Find where the given text appears and provide that cell's center as [x, y] coordinate. 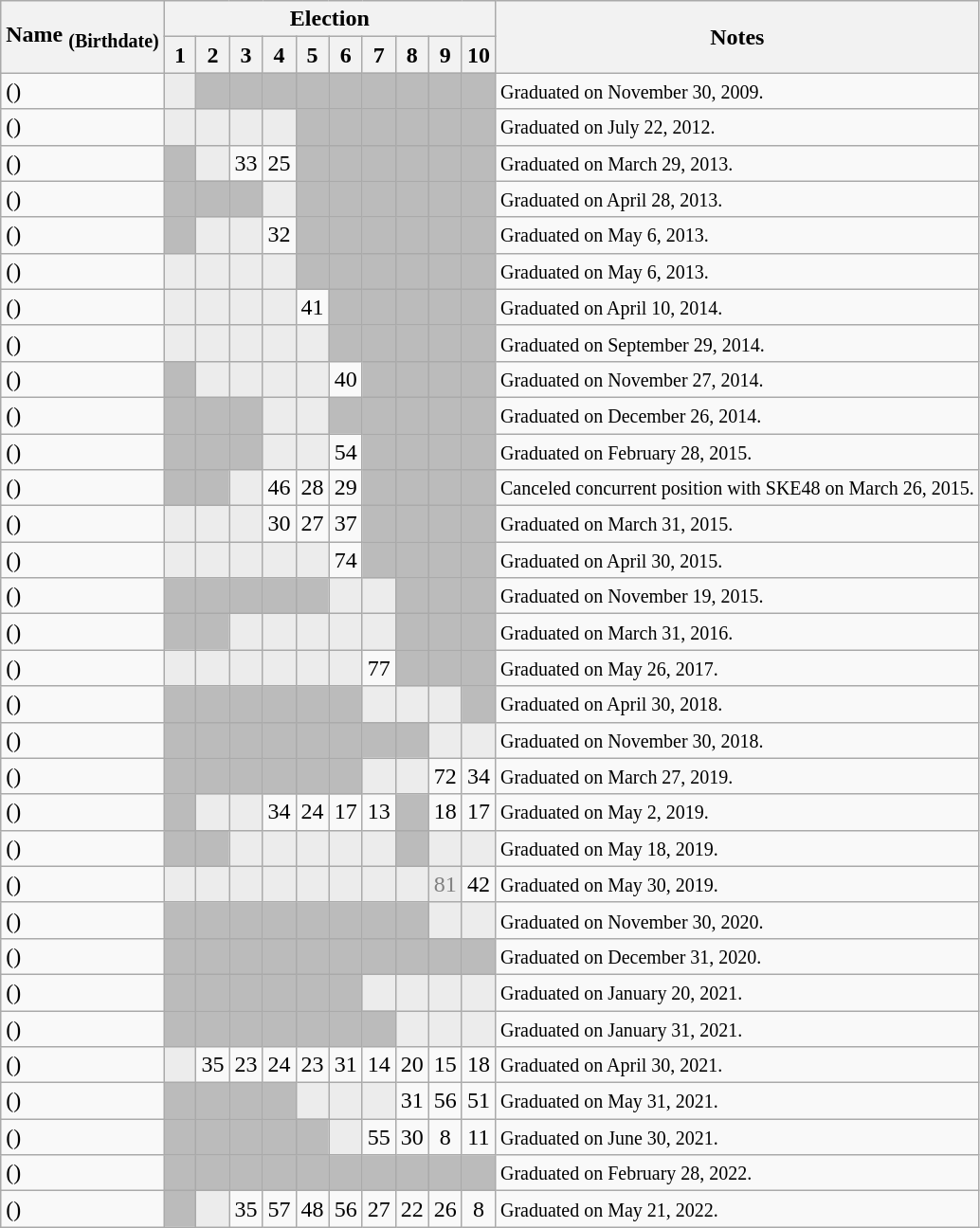
Graduated on December 26, 2014. [737, 415]
40 [345, 379]
14 [379, 1065]
Graduated on May 21, 2022. [737, 1209]
Graduated on March 31, 2015. [737, 524]
10 [478, 55]
46 [279, 488]
13 [379, 812]
Graduated on April 30, 2021. [737, 1065]
Election [330, 19]
Graduated on March 31, 2016. [737, 632]
Graduated on September 29, 2014. [737, 343]
5 [313, 55]
4 [279, 55]
Graduated on November 30, 2018. [737, 740]
Graduated on April 30, 2018. [737, 704]
Graduated on November 30, 2009. [737, 91]
Graduated on January 20, 2021. [737, 992]
48 [313, 1209]
Graduated on June 30, 2021. [737, 1137]
Graduated on July 22, 2012. [737, 127]
Graduated on May 31, 2021. [737, 1101]
33 [246, 163]
77 [379, 668]
74 [345, 560]
Graduated on November 30, 2020. [737, 920]
57 [279, 1209]
55 [379, 1137]
Graduated on December 31, 2020. [737, 956]
Canceled concurrent position with SKE48 on March 26, 2015. [737, 488]
29 [345, 488]
Graduated on November 27, 2014. [737, 379]
Graduated on February 28, 2015. [737, 452]
42 [478, 884]
20 [411, 1065]
7 [379, 55]
Graduated on January 31, 2021. [737, 1028]
Graduated on April 28, 2013. [737, 199]
25 [279, 163]
Graduated on May 26, 2017. [737, 668]
1 [180, 55]
15 [445, 1065]
Graduated on April 10, 2014. [737, 307]
Graduated on May 30, 2019. [737, 884]
32 [279, 235]
Graduated on May 2, 2019. [737, 812]
3 [246, 55]
41 [313, 307]
11 [478, 1137]
Graduated on April 30, 2015. [737, 560]
51 [478, 1101]
Graduated on November 19, 2015. [737, 596]
Graduated on February 28, 2022. [737, 1173]
54 [345, 452]
6 [345, 55]
Notes [737, 37]
Graduated on March 29, 2013. [737, 163]
81 [445, 884]
22 [411, 1209]
Name (Birthdate) [83, 37]
9 [445, 55]
28 [313, 488]
37 [345, 524]
Graduated on May 18, 2019. [737, 848]
26 [445, 1209]
Graduated on March 27, 2019. [737, 776]
72 [445, 776]
2 [212, 55]
